Detect which cell encompasses the target text, then output its (x, y) center coordinate. 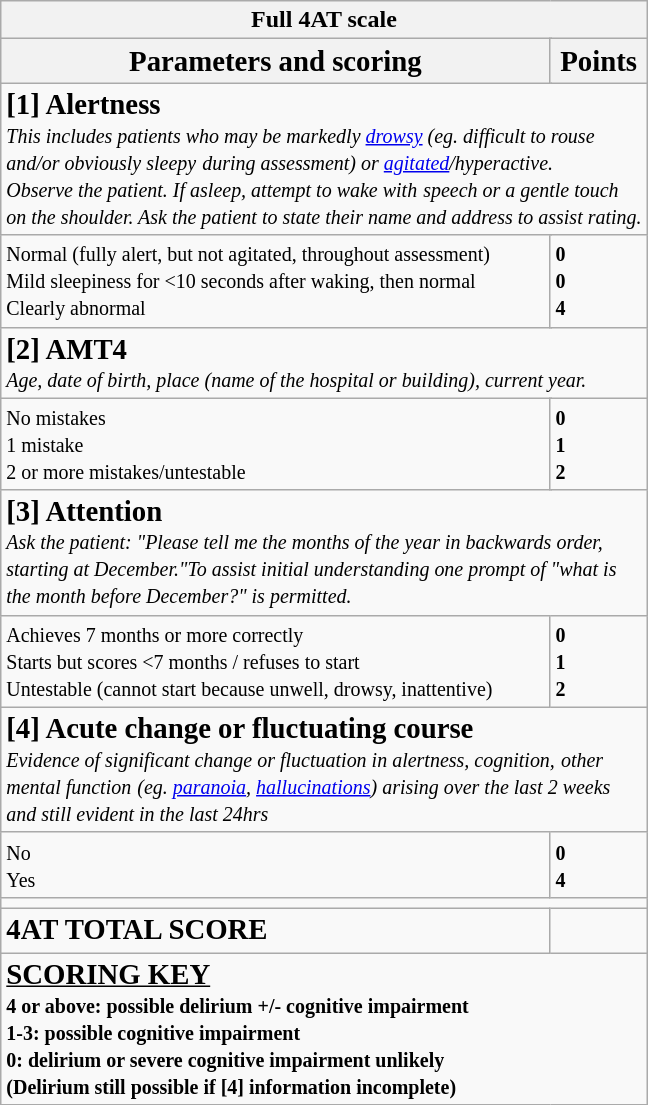
No mistakes1 mistake2 or more mistakes/untestable (276, 444)
4AT TOTAL SCORE (276, 930)
004 (598, 281)
Points (598, 61)
Parameters and scoring (276, 61)
04 (598, 864)
NoYes (276, 864)
Full 4AT scale (324, 20)
[2] AMT4Age, date of birth, place (name of the hospital or building), current year. (324, 362)
Normal (fully alert, but not agitated, throughout assessment)Mild sleepiness for <10 seconds after waking, then normalClearly abnormal (276, 281)
Achieves 7 months or more correctlyStarts but scores <7 months / refuses to startUntestable (cannot start because unwell, drowsy, inattentive) (276, 661)
